Pinpoint the cell where the given text exists, returning its (X, Y) midpoint coordinate. 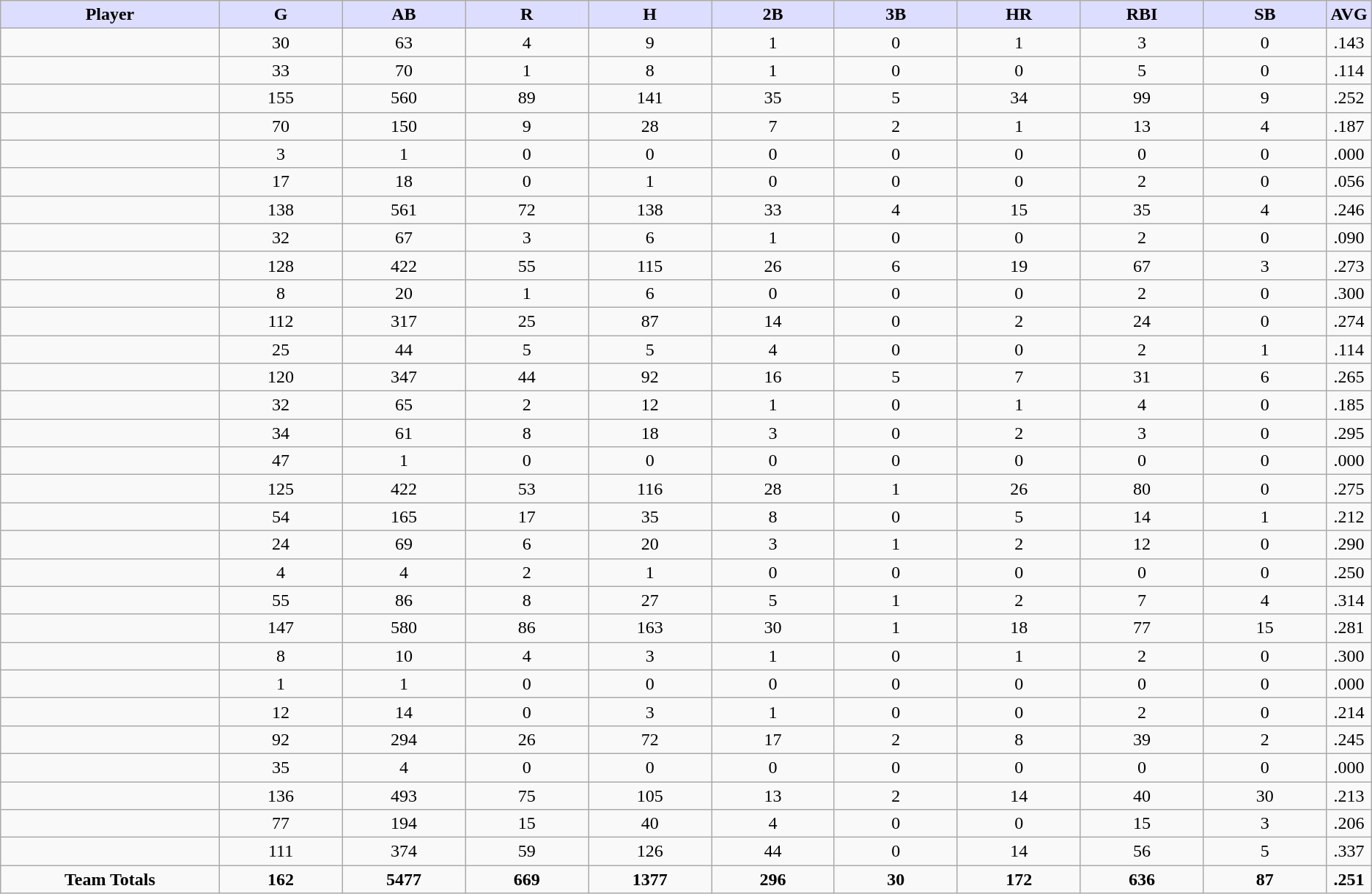
AVG (1349, 15)
.245 (1349, 739)
294 (404, 739)
10 (404, 656)
.212 (1349, 517)
.281 (1349, 628)
.251 (1349, 879)
165 (404, 517)
111 (281, 851)
1377 (650, 879)
59 (527, 851)
56 (1142, 851)
155 (281, 98)
.273 (1349, 265)
.056 (1349, 182)
.275 (1349, 489)
116 (650, 489)
75 (527, 795)
125 (281, 489)
112 (281, 321)
317 (404, 321)
54 (281, 517)
.250 (1349, 572)
G (281, 15)
172 (1019, 879)
80 (1142, 489)
.265 (1349, 377)
561 (404, 210)
HR (1019, 15)
R (527, 15)
65 (404, 405)
89 (527, 98)
374 (404, 851)
.295 (1349, 433)
.246 (1349, 210)
128 (281, 265)
493 (404, 795)
669 (527, 879)
Team Totals (110, 879)
560 (404, 98)
296 (773, 879)
3B (896, 15)
115 (650, 265)
63 (404, 43)
.143 (1349, 43)
105 (650, 795)
.290 (1349, 544)
SB (1265, 15)
31 (1142, 377)
150 (404, 126)
580 (404, 628)
194 (404, 824)
RBI (1142, 15)
136 (281, 795)
120 (281, 377)
126 (650, 851)
19 (1019, 265)
.206 (1349, 824)
27 (650, 600)
H (650, 15)
.185 (1349, 405)
162 (281, 879)
.252 (1349, 98)
347 (404, 377)
.337 (1349, 851)
636 (1142, 879)
47 (281, 461)
.274 (1349, 321)
61 (404, 433)
141 (650, 98)
99 (1142, 98)
147 (281, 628)
.187 (1349, 126)
.213 (1349, 795)
.314 (1349, 600)
53 (527, 489)
39 (1142, 739)
2B (773, 15)
69 (404, 544)
.214 (1349, 712)
Player (110, 15)
16 (773, 377)
5477 (404, 879)
.090 (1349, 237)
163 (650, 628)
AB (404, 15)
